Pinpoint the cell where the given text exists, returning its [x, y] midpoint coordinate. 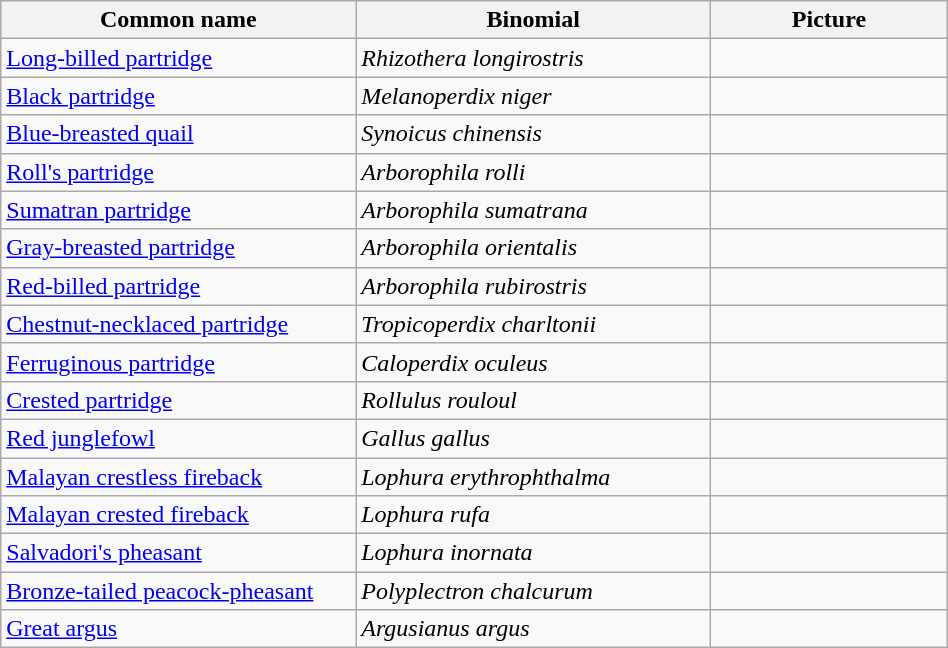
Sumatran partridge [178, 210]
Chestnut-necklaced partridge [178, 324]
Binomial [534, 20]
Roll's partridge [178, 172]
Common name [178, 20]
Lophura erythrophthalma [534, 477]
Picture [830, 20]
Lophura rufa [534, 515]
Gallus gallus [534, 438]
Synoicus chinensis [534, 134]
Gray-breasted partridge [178, 248]
Red-billed partridge [178, 286]
Arborophila rubirostris [534, 286]
Lophura inornata [534, 553]
Argusianus argus [534, 629]
Arborophila orientalis [534, 248]
Ferruginous partridge [178, 362]
Salvadori's pheasant [178, 553]
Rollulus rouloul [534, 400]
Blue-breasted quail [178, 134]
Malayan crestless fireback [178, 477]
Caloperdix oculeus [534, 362]
Red junglefowl [178, 438]
Black partridge [178, 96]
Rhizothera longirostris [534, 58]
Crested partridge [178, 400]
Arborophila sumatrana [534, 210]
Tropicoperdix charltonii [534, 324]
Malayan crested fireback [178, 515]
Bronze-tailed peacock-pheasant [178, 591]
Polyplectron chalcurum [534, 591]
Long-billed partridge [178, 58]
Great argus [178, 629]
Arborophila rolli [534, 172]
Melanoperdix niger [534, 96]
